Return the [X, Y] coordinate for the center point of the cell that contains the specified text.  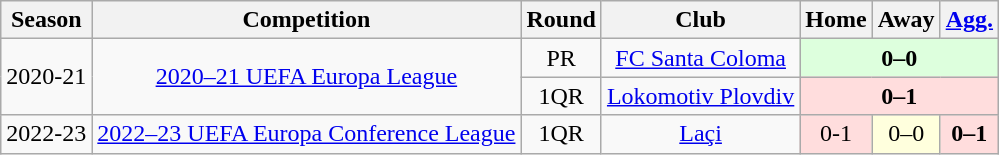
Away [906, 20]
Home [836, 20]
0-1 [836, 134]
Club [700, 20]
FC Santa Coloma [700, 58]
PR [561, 58]
Laçi [700, 134]
Lokomotiv Plovdiv [700, 96]
2022-23 [46, 134]
Competition [306, 20]
2020–21 UEFA Europa League [306, 77]
2020-21 [46, 77]
Round [561, 20]
Agg. [969, 20]
2022–23 UEFA Europa Conference League [306, 134]
Season [46, 20]
